For the text-containing cell, return its midpoint in (x, y) coordinate format. 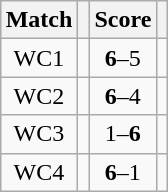
Score (123, 20)
6–1 (123, 172)
WC2 (39, 96)
6–5 (123, 58)
WC3 (39, 134)
WC1 (39, 58)
6–4 (123, 96)
1–6 (123, 134)
Match (39, 20)
WC4 (39, 172)
